For the text-containing cell, return its midpoint in [X, Y] coordinate format. 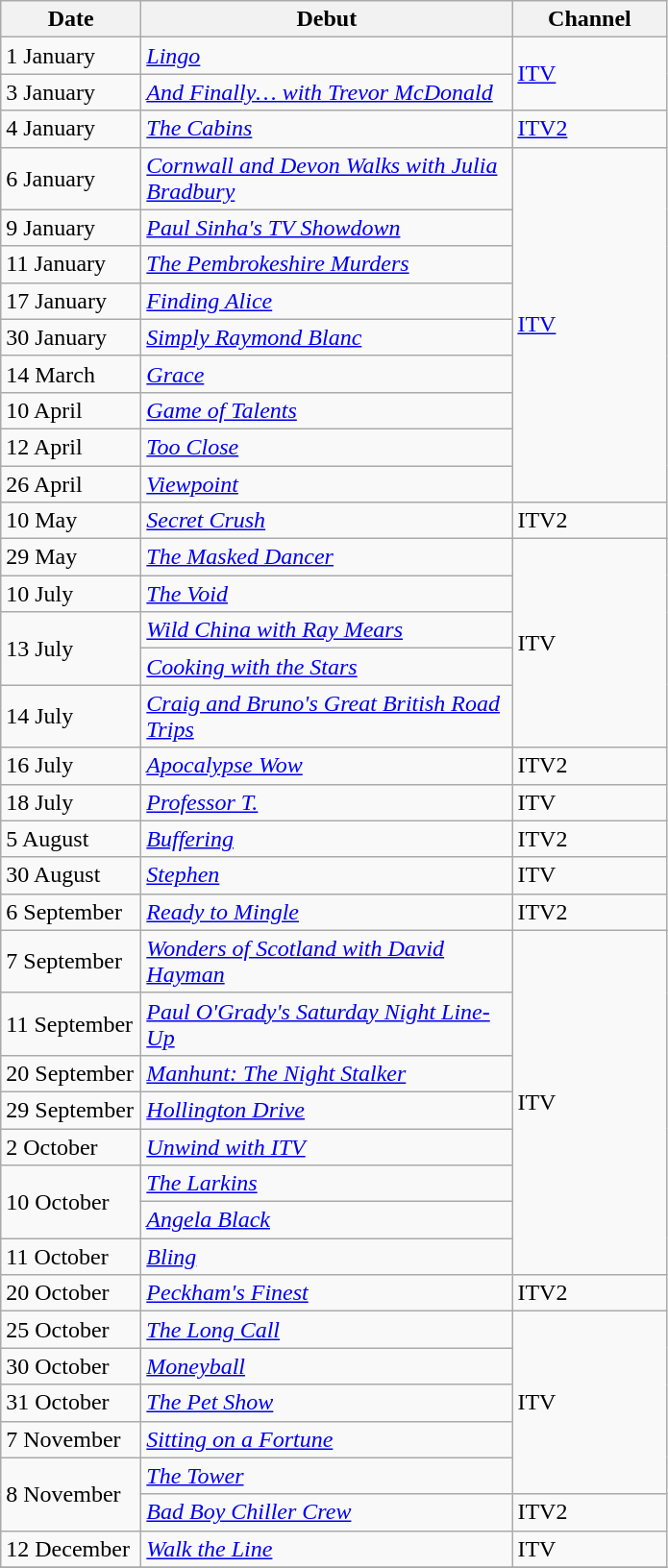
6 January [71, 179]
Peckham's Finest [327, 1293]
Ready to Mingle [327, 912]
29 May [71, 557]
The Pet Show [327, 1403]
The Long Call [327, 1330]
Manhunt: The Night Stalker [327, 1073]
17 January [71, 301]
6 September [71, 912]
4 January [71, 129]
30 August [71, 875]
The Void [327, 594]
Moneyball [327, 1366]
Too Close [327, 447]
Cornwall and Devon Walks with Julia Bradbury [327, 179]
9 January [71, 228]
Secret Crush [327, 521]
14 March [71, 374]
11 October [71, 1257]
Channel [590, 19]
The Pembrokeshire Murders [327, 264]
Paul Sinha's TV Showdown [327, 228]
31 October [71, 1403]
Angela Black [327, 1220]
3 January [71, 92]
Game of Talents [327, 410]
Paul O'Grady's Saturday Night Line-Up [327, 1024]
Date [71, 19]
10 April [71, 410]
Grace [327, 374]
10 July [71, 594]
7 November [71, 1439]
The Masked Dancer [327, 557]
Wonders of Scotland with David Hayman [327, 961]
Viewpoint [327, 483]
16 July [71, 766]
Buffering [327, 839]
2 October [71, 1146]
29 September [71, 1110]
12 April [71, 447]
14 July [71, 717]
12 December [71, 1549]
Apocalypse Wow [327, 766]
The Tower [327, 1476]
11 January [71, 264]
10 May [71, 521]
18 July [71, 802]
7 September [71, 961]
30 January [71, 337]
8 November [71, 1494]
1 January [71, 56]
Finding Alice [327, 301]
Lingo [327, 56]
Craig and Bruno's Great British Road Trips [327, 717]
Cooking with the Stars [327, 667]
10 October [71, 1202]
25 October [71, 1330]
Unwind with ITV [327, 1146]
Bling [327, 1257]
30 October [71, 1366]
Debut [327, 19]
5 August [71, 839]
Stephen [327, 875]
Professor T. [327, 802]
26 April [71, 483]
Walk the Line [327, 1549]
Bad Boy Chiller Crew [327, 1512]
The Cabins [327, 129]
Wild China with Ray Mears [327, 630]
And Finally… with Trevor McDonald [327, 92]
Hollington Drive [327, 1110]
11 September [71, 1024]
Simply Raymond Blanc [327, 337]
Sitting on a Fortune [327, 1439]
The Larkins [327, 1184]
20 October [71, 1293]
20 September [71, 1073]
13 July [71, 649]
